Find where the given text appears and provide that cell's center as [X, Y] coordinate. 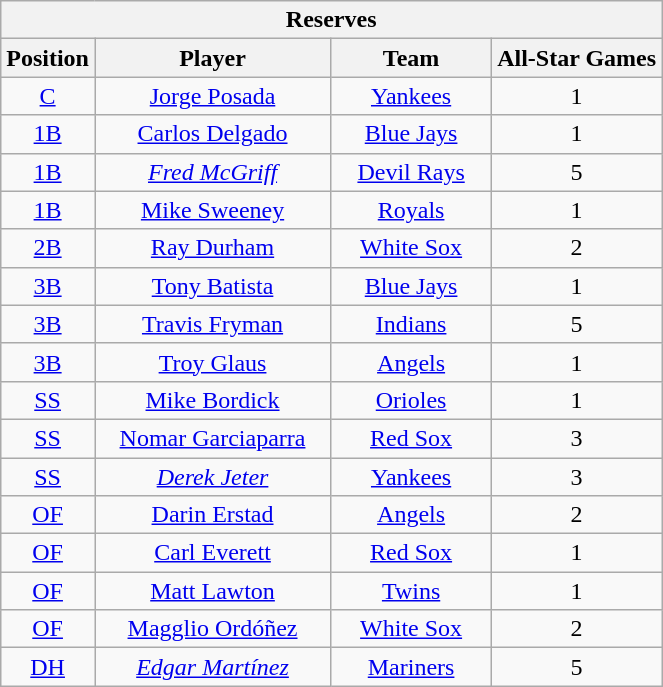
Twins [412, 591]
Edgar Martínez [212, 667]
Mike Sweeney [212, 210]
Troy Glaus [212, 362]
Magglio Ordóñez [212, 629]
C [48, 96]
Orioles [412, 400]
Devil Rays [412, 172]
Carl Everett [212, 553]
Fred McGriff [212, 172]
Jorge Posada [212, 96]
Tony Batista [212, 286]
Matt Lawton [212, 591]
Indians [412, 324]
Darin Erstad [212, 515]
Mike Bordick [212, 400]
Team [412, 58]
Mariners [412, 667]
Travis Fryman [212, 324]
Carlos Delgado [212, 134]
2B [48, 248]
DH [48, 667]
All-Star Games [577, 58]
Player [212, 58]
Derek Jeter [212, 477]
Royals [412, 210]
Nomar Garciaparra [212, 438]
Reserves [332, 20]
Ray Durham [212, 248]
Position [48, 58]
